Find where the given text appears and provide that cell's center as (x, y) coordinate. 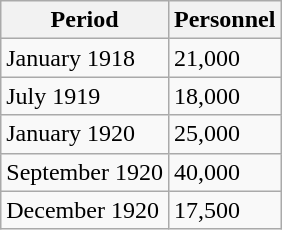
21,000 (224, 58)
17,500 (224, 210)
January 1920 (85, 134)
Period (85, 20)
40,000 (224, 172)
December 1920 (85, 210)
September 1920 (85, 172)
July 1919 (85, 96)
25,000 (224, 134)
18,000 (224, 96)
Personnel (224, 20)
January 1918 (85, 58)
